Capture the cell that displays the provided text and extract its (X, Y) central coordinate. 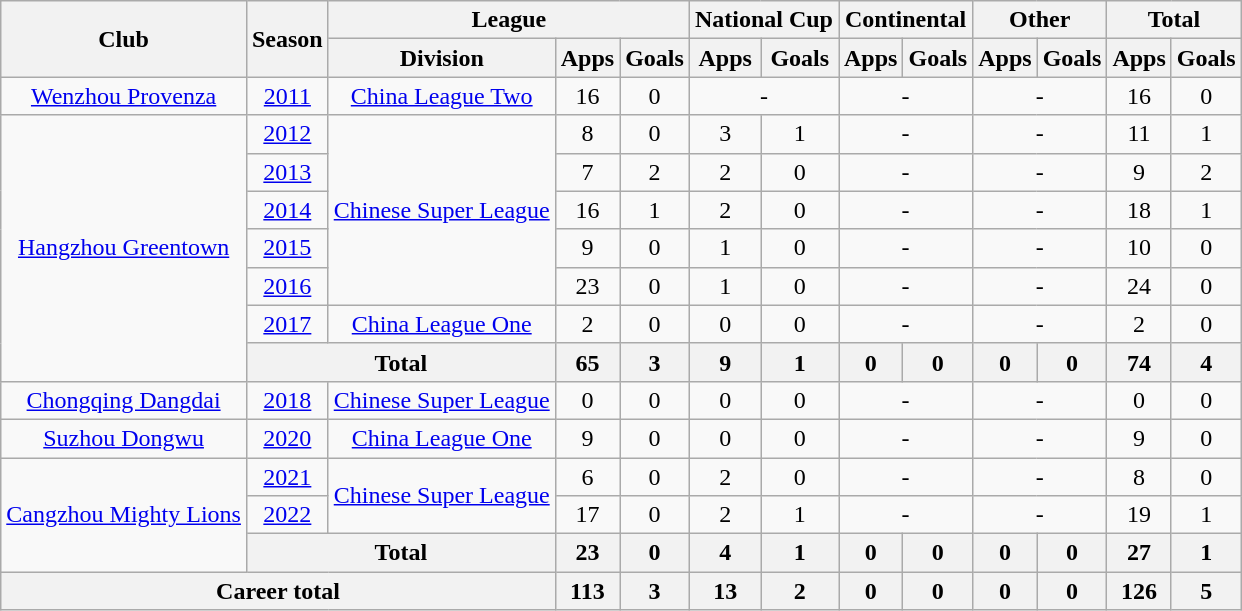
74 (1139, 362)
2022 (287, 515)
Other (1040, 20)
2021 (287, 477)
Career total (278, 591)
2014 (287, 210)
10 (1139, 248)
2013 (287, 172)
China League Two (442, 96)
7 (587, 172)
19 (1139, 515)
Division (442, 58)
2018 (287, 400)
6 (587, 477)
Season (287, 39)
Wenzhou Provenza (124, 96)
League (508, 20)
11 (1139, 134)
65 (587, 362)
Continental (905, 20)
2015 (287, 248)
126 (1139, 591)
2017 (287, 324)
2016 (287, 286)
24 (1139, 286)
18 (1139, 210)
Cangzhou Mighty Lions (124, 515)
13 (725, 591)
National Cup (764, 20)
Club (124, 39)
2011 (287, 96)
2012 (287, 134)
5 (1206, 591)
Hangzhou Greentown (124, 248)
113 (587, 591)
17 (587, 515)
Chongqing Dangdai (124, 400)
Suzhou Dongwu (124, 438)
27 (1139, 553)
2020 (287, 438)
